Return the (x, y) coordinate for the center point of the cell that contains the specified text.  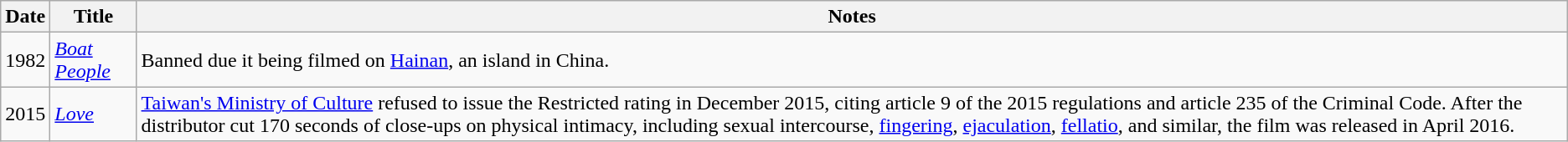
Notes (852, 17)
Boat People (94, 60)
1982 (25, 60)
2015 (25, 114)
Title (94, 17)
Date (25, 17)
Banned due it being filmed on Hainan, an island in China. (852, 60)
Love (94, 114)
